Locate the cell with the specified text and output its [x, y] center coordinate. 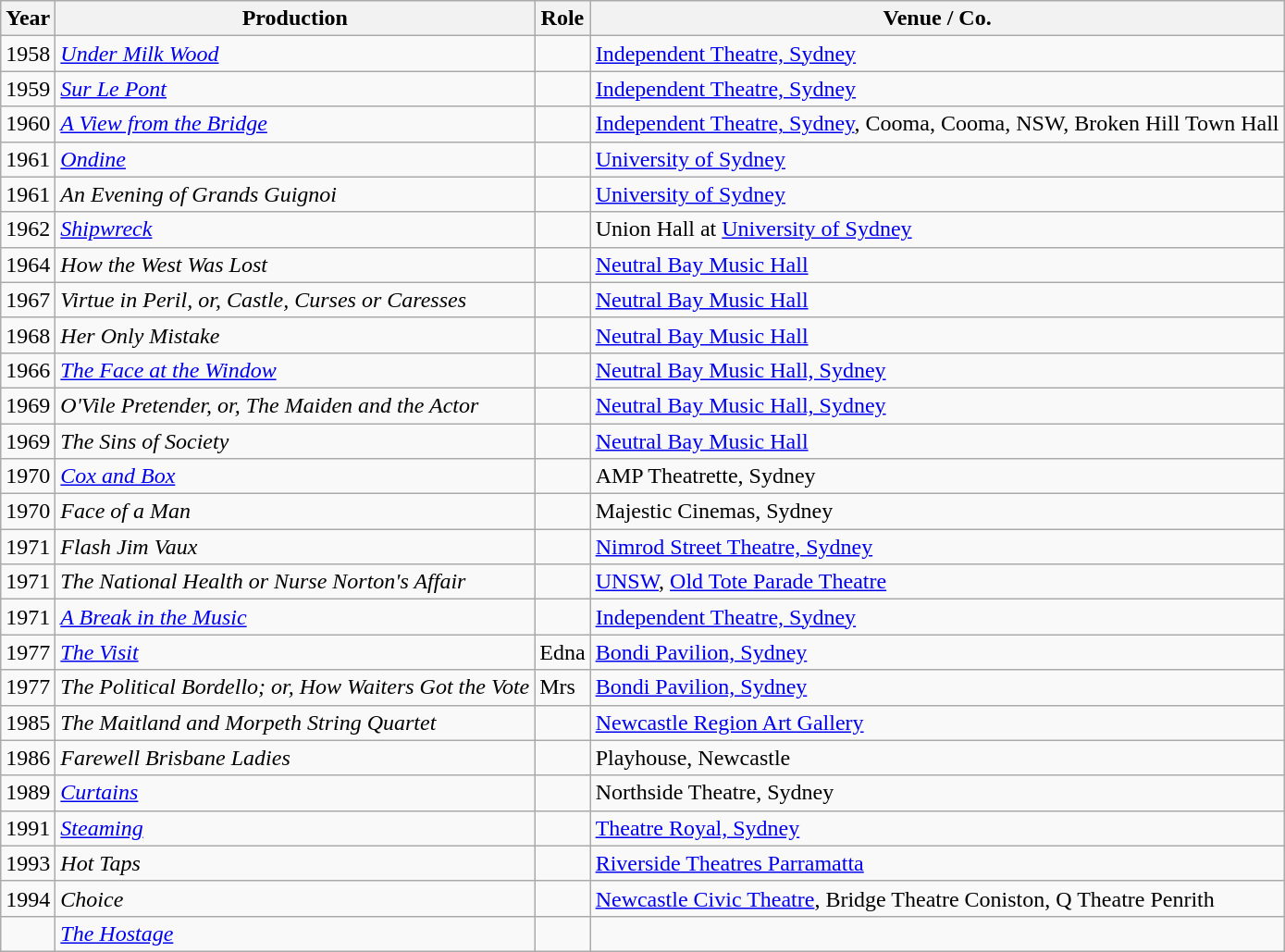
Cox and Box [295, 476]
Majestic Cinemas, Sydney [937, 512]
Northside Theatre, Sydney [937, 793]
Year [28, 19]
1986 [28, 758]
Farewell Brisbane Ladies [295, 758]
1958 [28, 54]
1962 [28, 229]
Theatre Royal, Sydney [937, 828]
Nimrod Street Theatre, Sydney [937, 547]
Union Hall at University of Sydney [937, 229]
Edna [562, 652]
1991 [28, 828]
A Break in the Music [295, 617]
A View from the Bridge [295, 124]
1960 [28, 124]
Role [562, 19]
UNSW, Old Tote Parade Theatre [937, 582]
The Hostage [295, 933]
O'Vile Pretender, or, The Maiden and the Actor [295, 405]
Curtains [295, 793]
The Visit [295, 652]
The Sins of Society [295, 441]
Sur Le Pont [295, 89]
Shipwreck [295, 229]
Her Only Mistake [295, 335]
Face of a Man [295, 512]
Independent Theatre, Sydney, Cooma, Cooma, NSW, Broken Hill Town Hall [937, 124]
Ondine [295, 159]
Flash Jim Vaux [295, 547]
Mrs [562, 687]
1959 [28, 89]
Virtue in Peril, or, Castle, Curses or Caresses [295, 300]
Steaming [295, 828]
1964 [28, 265]
An Evening of Grands Guignoi [295, 194]
Hot Taps [295, 863]
AMP Theatrette, Sydney [937, 476]
1993 [28, 863]
Newcastle Region Art Gallery [937, 723]
1994 [28, 898]
The National Health or Nurse Norton's Affair [295, 582]
Venue / Co. [937, 19]
The Political Bordello; or, How Waiters Got the Vote [295, 687]
1968 [28, 335]
Newcastle Civic Theatre, Bridge Theatre Coniston, Q Theatre Penrith [937, 898]
How the West Was Lost [295, 265]
1966 [28, 370]
Under Milk Wood [295, 54]
Riverside Theatres Parramatta [937, 863]
Choice [295, 898]
1985 [28, 723]
1989 [28, 793]
The Maitland and Morpeth String Quartet [295, 723]
Production [295, 19]
1967 [28, 300]
The Face at the Window [295, 370]
Playhouse, Newcastle [937, 758]
